Provide the (x, y) coordinate of the cell's center where the given text is located.  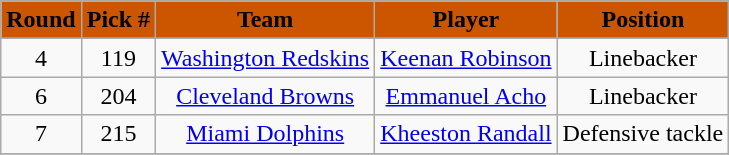
Cleveland Browns (266, 96)
6 (41, 96)
Washington Redskins (266, 58)
204 (118, 96)
119 (118, 58)
Miami Dolphins (266, 134)
Position (643, 20)
Round (41, 20)
Keenan Robinson (466, 58)
Player (466, 20)
Defensive tackle (643, 134)
7 (41, 134)
215 (118, 134)
Kheeston Randall (466, 134)
Team (266, 20)
Pick # (118, 20)
4 (41, 58)
Emmanuel Acho (466, 96)
